Detect which cell encompasses the target text, then output its (X, Y) center coordinate. 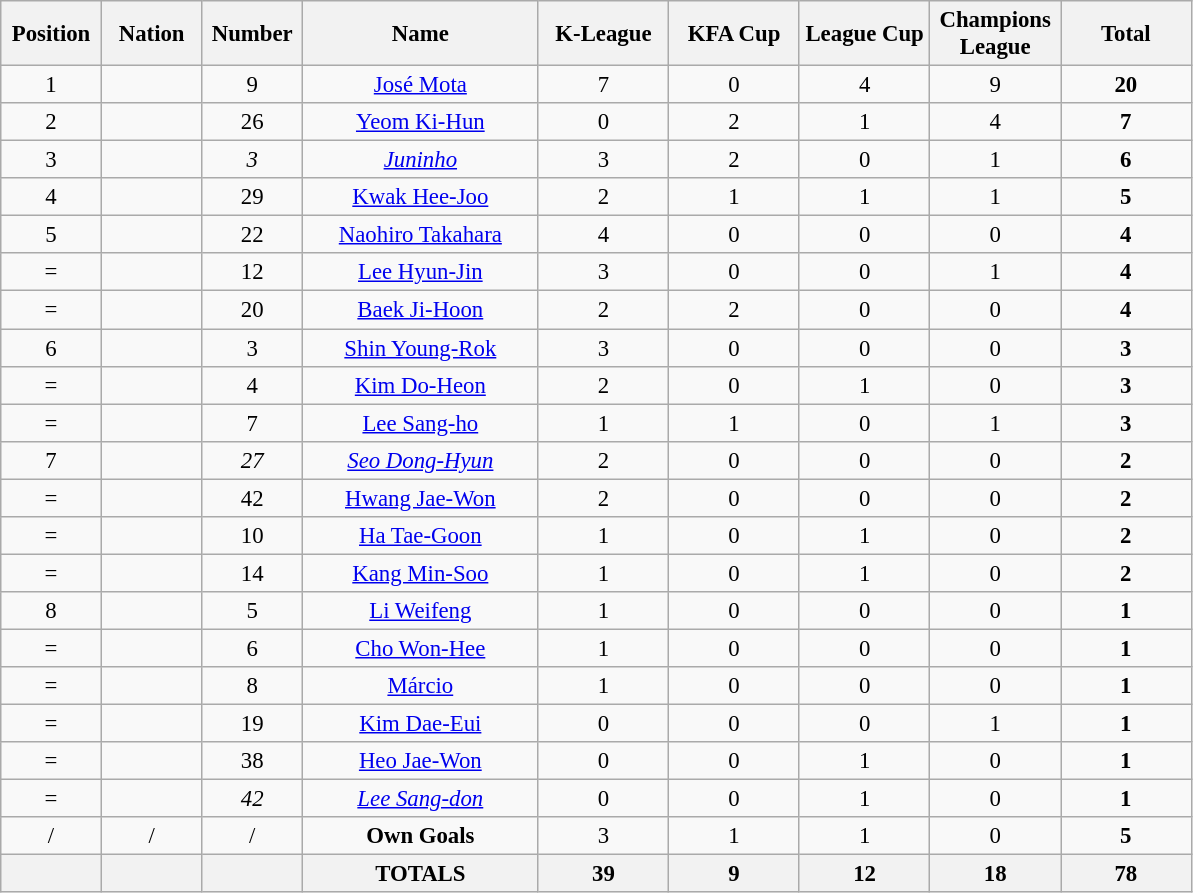
22 (252, 235)
League Cup (864, 34)
Baek Ji-Hoon (421, 310)
26 (252, 122)
Hwang Jae-Won (421, 498)
14 (252, 573)
Position (52, 34)
Total (1126, 34)
Kwak Hee-Joo (421, 197)
19 (252, 724)
27 (252, 460)
Lee Hyun-Jin (421, 273)
Kang Min-Soo (421, 573)
Name (421, 34)
Li Weifeng (421, 611)
Nation (152, 34)
Kim Dae-Eui (421, 724)
Naohiro Takahara (421, 235)
Own Goals (421, 836)
K-League (604, 34)
78 (1126, 874)
Yeom Ki-Hun (421, 122)
Cho Won-Hee (421, 648)
39 (604, 874)
Ha Tae-Goon (421, 536)
Lee Sang-don (421, 799)
TOTALS (421, 874)
Shin Young-Rok (421, 348)
Seo Dong-Hyun (421, 460)
KFA Cup (734, 34)
Márcio (421, 686)
29 (252, 197)
10 (252, 536)
Lee Sang-ho (421, 423)
Champions League (996, 34)
Kim Do-Heon (421, 385)
Heo Jae-Won (421, 761)
José Mota (421, 85)
Juninho (421, 160)
38 (252, 761)
Number (252, 34)
18 (996, 874)
